Capture the cell that displays the provided text and extract its [x, y] central coordinate. 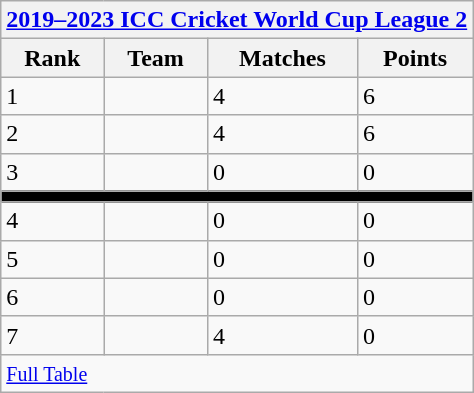
Points [414, 58]
Matches [282, 58]
Full Table [237, 373]
Team [156, 58]
Rank [52, 58]
2019–2023 ICC Cricket World Cup League 2 [237, 20]
3 [52, 172]
2 [52, 134]
5 [52, 259]
7 [52, 335]
1 [52, 96]
